Return the (x, y) coordinate for the center point of the cell that contains the specified text.  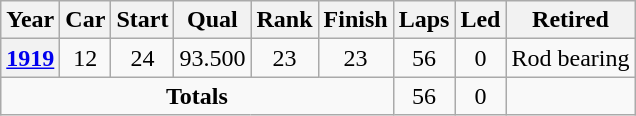
Retired (570, 20)
Year (30, 20)
Finish (356, 20)
12 (86, 58)
Laps (424, 20)
Rod bearing (570, 58)
24 (142, 58)
Rank (284, 20)
Led (480, 20)
Totals (197, 96)
Qual (212, 20)
93.500 (212, 58)
Car (86, 20)
Start (142, 20)
1919 (30, 58)
